Find where the given text appears and provide that cell's center as [x, y] coordinate. 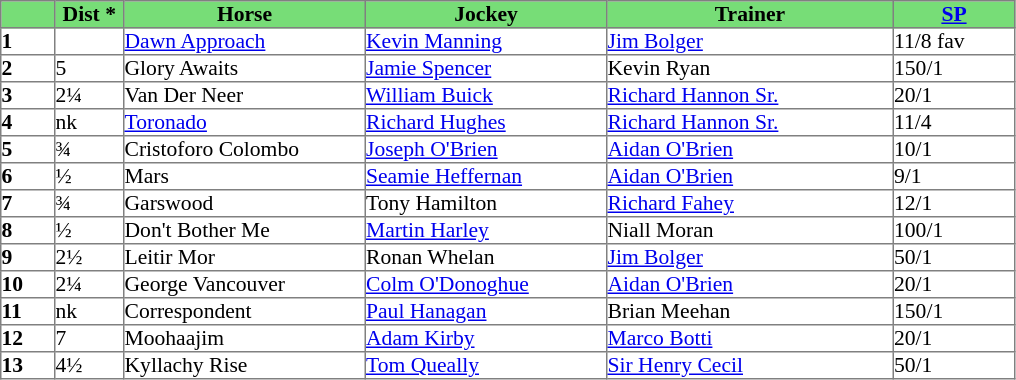
Van Der Neer [245, 96]
Brian Meehan [750, 312]
3 [28, 96]
10 [28, 284]
Correspondent [245, 312]
Kyllachy Rise [245, 366]
12/1 [954, 204]
4 [28, 122]
Trainer [750, 14]
Garswood [245, 204]
11/8 fav [954, 42]
2½ [90, 258]
Niall Moran [750, 230]
Mars [245, 176]
Jockey [486, 14]
9/1 [954, 176]
100/1 [954, 230]
Richard Fahey [750, 204]
Richard Hughes [486, 122]
12 [28, 338]
Don't Bother Me [245, 230]
George Vancouver [245, 284]
Toronado [245, 122]
Adam Kirby [486, 338]
Joseph O'Brien [486, 150]
Moohaajim [245, 338]
4½ [90, 366]
Colm O'Donoghue [486, 284]
2 [28, 68]
Paul Hanagan [486, 312]
Kevin Manning [486, 42]
10/1 [954, 150]
William Buick [486, 96]
8 [28, 230]
Tom Queally [486, 366]
Jamie Spencer [486, 68]
Ronan Whelan [486, 258]
Seamie Heffernan [486, 176]
11/4 [954, 122]
13 [28, 366]
Kevin Ryan [750, 68]
Tony Hamilton [486, 204]
11 [28, 312]
Cristoforo Colombo [245, 150]
Dawn Approach [245, 42]
Martin Harley [486, 230]
SP [954, 14]
Marco Botti [750, 338]
6 [28, 176]
Horse [245, 14]
Sir Henry Cecil [750, 366]
Leitir Mor [245, 258]
Glory Awaits [245, 68]
Dist * [90, 14]
1 [28, 42]
9 [28, 258]
